From the cell containing the given text, extract its center point as (X, Y) coordinate. 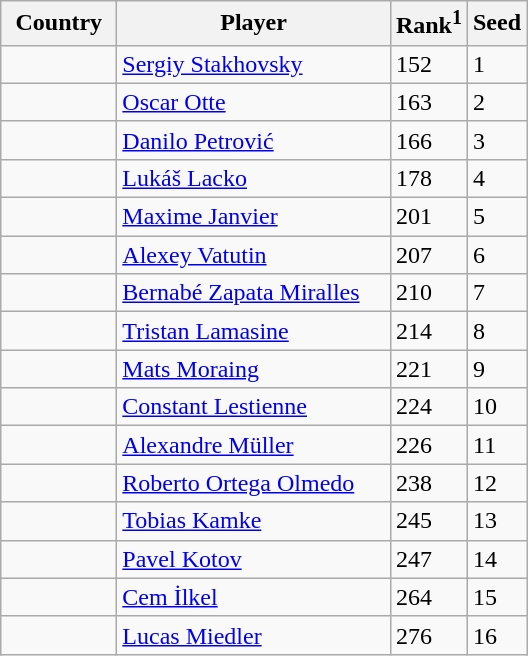
221 (428, 369)
7 (496, 293)
Lucas Miedler (254, 635)
13 (496, 521)
3 (496, 140)
11 (496, 445)
Country (59, 24)
276 (428, 635)
210 (428, 293)
Constant Lestienne (254, 407)
264 (428, 597)
4 (496, 178)
Seed (496, 24)
Player (254, 24)
201 (428, 217)
8 (496, 331)
245 (428, 521)
Roberto Ortega Olmedo (254, 483)
9 (496, 369)
226 (428, 445)
6 (496, 255)
Oscar Otte (254, 102)
Lukáš Lacko (254, 178)
10 (496, 407)
Pavel Kotov (254, 559)
178 (428, 178)
163 (428, 102)
238 (428, 483)
Mats Moraing (254, 369)
16 (496, 635)
Maxime Janvier (254, 217)
Alexandre Müller (254, 445)
1 (496, 64)
12 (496, 483)
247 (428, 559)
214 (428, 331)
15 (496, 597)
14 (496, 559)
Bernabé Zapata Miralles (254, 293)
166 (428, 140)
Tobias Kamke (254, 521)
5 (496, 217)
224 (428, 407)
Rank1 (428, 24)
152 (428, 64)
Cem İlkel (254, 597)
2 (496, 102)
Tristan Lamasine (254, 331)
Alexey Vatutin (254, 255)
Sergiy Stakhovsky (254, 64)
207 (428, 255)
Danilo Petrović (254, 140)
